Determine the [x, y] coordinate at the center of the cell enclosing the given text.  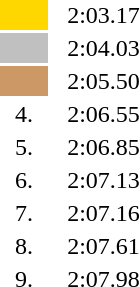
8. [24, 246]
6. [24, 180]
4. [24, 114]
7. [24, 213]
5. [24, 147]
